Output the (X, Y) coordinate of the center of the cell containing the given text.  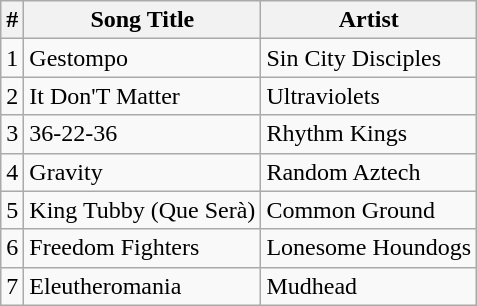
King Tubby (Que Serà) (142, 210)
Sin City Disciples (369, 58)
Eleutheromania (142, 286)
Mudhead (369, 286)
5 (12, 210)
Freedom Fighters (142, 248)
Random Aztech (369, 172)
36-22-36 (142, 134)
Ultraviolets (369, 96)
# (12, 20)
2 (12, 96)
Rhythm Kings (369, 134)
Lonesome Houndogs (369, 248)
Song Title (142, 20)
Gestompo (142, 58)
1 (12, 58)
It Don'T Matter (142, 96)
7 (12, 286)
Common Ground (369, 210)
6 (12, 248)
Gravity (142, 172)
3 (12, 134)
Artist (369, 20)
4 (12, 172)
